Provide the [X, Y] coordinate of the cell's center where the given text is located.  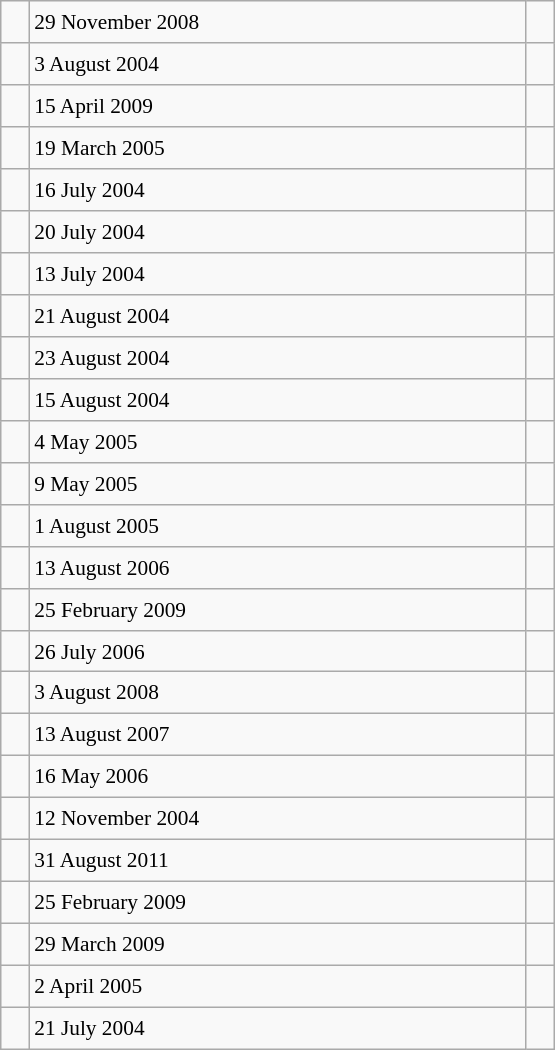
29 November 2008 [278, 22]
16 May 2006 [278, 777]
3 August 2008 [278, 693]
12 November 2004 [278, 819]
29 March 2009 [278, 945]
19 March 2005 [278, 148]
13 August 2006 [278, 567]
13 August 2007 [278, 735]
3 August 2004 [278, 64]
23 August 2004 [278, 358]
20 July 2004 [278, 232]
31 August 2011 [278, 861]
21 August 2004 [278, 316]
15 August 2004 [278, 399]
16 July 2004 [278, 190]
21 July 2004 [278, 1028]
15 April 2009 [278, 106]
2 April 2005 [278, 986]
4 May 2005 [278, 441]
13 July 2004 [278, 274]
26 July 2006 [278, 651]
9 May 2005 [278, 483]
1 August 2005 [278, 525]
